Output the (x, y) coordinate of the center of the cell containing the given text.  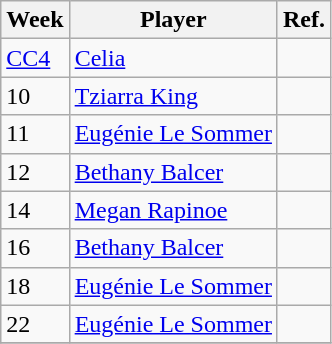
Celia (173, 58)
Tziarra King (173, 96)
CC4 (35, 58)
14 (35, 210)
Week (35, 20)
22 (35, 324)
12 (35, 172)
Megan Rapinoe (173, 210)
Player (173, 20)
10 (35, 96)
11 (35, 134)
16 (35, 248)
Ref. (304, 20)
18 (35, 286)
